Locate the cell with the specified text and output its [x, y] center coordinate. 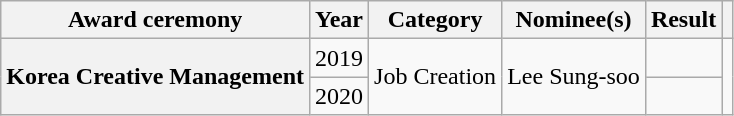
2020 [340, 96]
Lee Sung-soo [574, 77]
Korea Creative Management [156, 77]
Category [436, 20]
Award ceremony [156, 20]
Result [683, 20]
2019 [340, 58]
Job Creation [436, 77]
Nominee(s) [574, 20]
Year [340, 20]
